For the text-containing cell, return its midpoint in [X, Y] coordinate format. 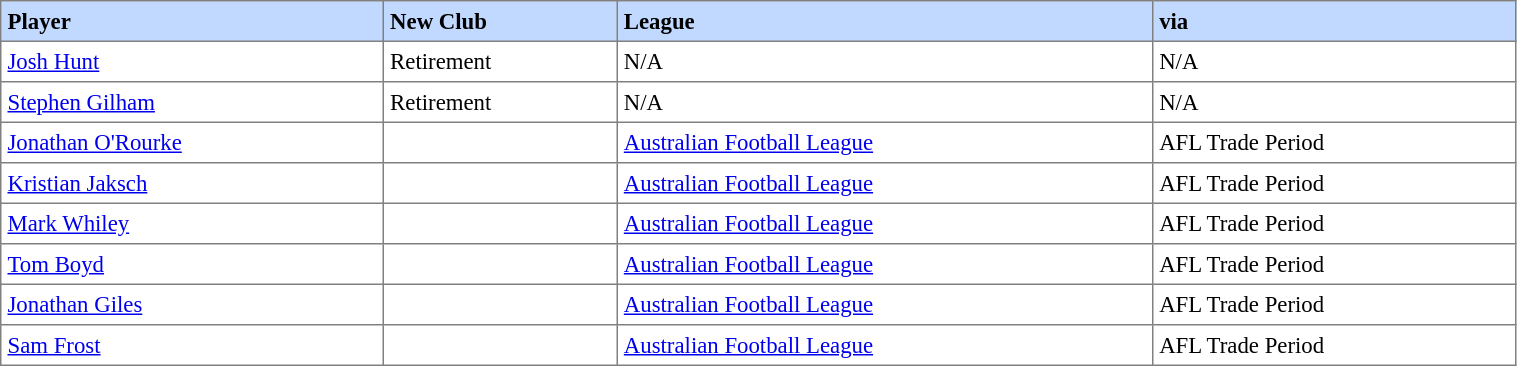
Tom Boyd [192, 264]
via [1334, 21]
Sam Frost [192, 345]
Mark Whiley [192, 223]
Jonathan Giles [192, 304]
Player [192, 21]
Jonathan O'Rourke [192, 142]
League [884, 21]
Josh Hunt [192, 61]
New Club [500, 21]
Kristian Jaksch [192, 183]
Stephen Gilham [192, 102]
